Provide the [X, Y] coordinate of the cell's center where the given text is located.  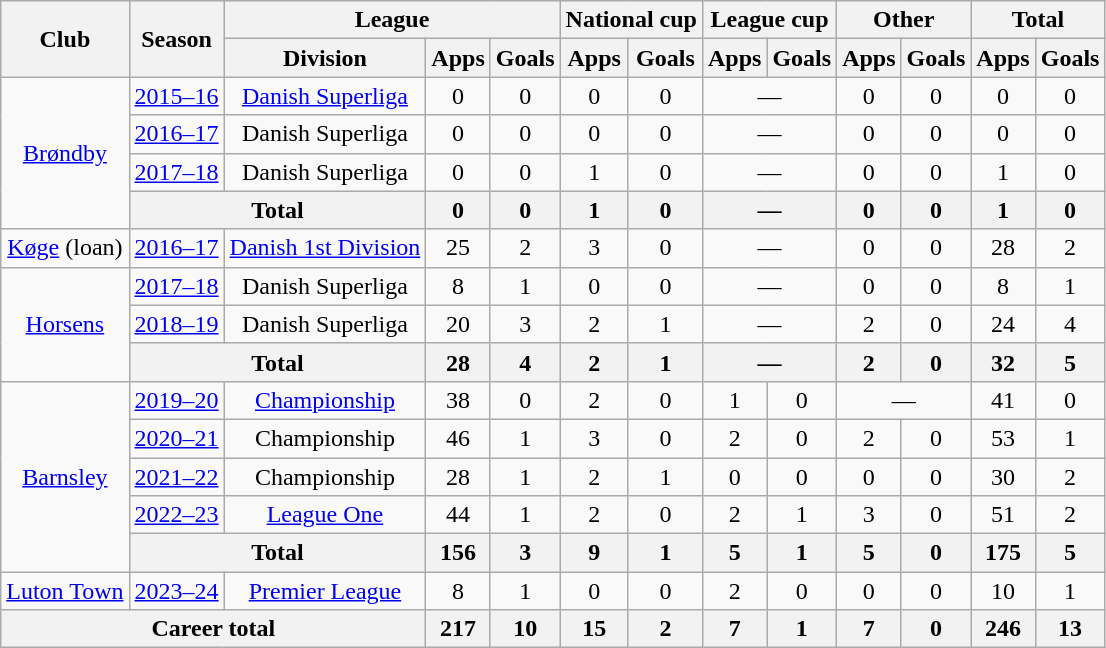
20 [458, 324]
2023–24 [176, 591]
46 [458, 438]
Horsens [65, 324]
Career total [214, 629]
Club [65, 39]
51 [1003, 515]
Danish 1st Division [325, 248]
24 [1003, 324]
25 [458, 248]
2018–19 [176, 324]
Brøndby [65, 153]
38 [458, 400]
Luton Town [65, 591]
Other [904, 20]
Køge (loan) [65, 248]
Premier League [325, 591]
15 [594, 629]
Barnsley [65, 476]
246 [1003, 629]
13 [1070, 629]
156 [458, 553]
2021–22 [176, 477]
League cup [769, 20]
53 [1003, 438]
9 [594, 553]
League [392, 20]
217 [458, 629]
32 [1003, 362]
Season [176, 39]
National cup [631, 20]
44 [458, 515]
2019–20 [176, 400]
30 [1003, 477]
Division [325, 58]
2015–16 [176, 96]
2020–21 [176, 438]
175 [1003, 553]
2022–23 [176, 515]
41 [1003, 400]
League One [325, 515]
